From the cell containing the given text, extract its center point as (x, y) coordinate. 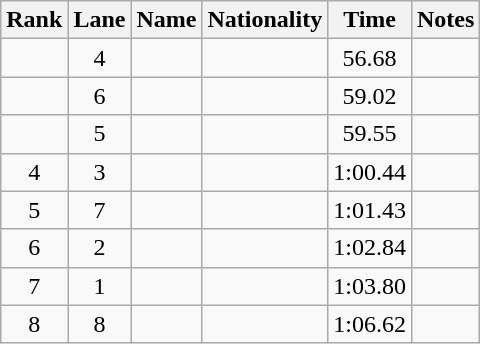
1:03.80 (370, 286)
1:02.84 (370, 248)
Lane (100, 20)
59.55 (370, 134)
2 (100, 248)
1:01.43 (370, 210)
59.02 (370, 96)
Notes (445, 20)
1:06.62 (370, 324)
3 (100, 172)
56.68 (370, 58)
Rank (34, 20)
Time (370, 20)
1:00.44 (370, 172)
Name (166, 20)
1 (100, 286)
Nationality (265, 20)
